Detect which cell encompasses the target text, then output its (X, Y) center coordinate. 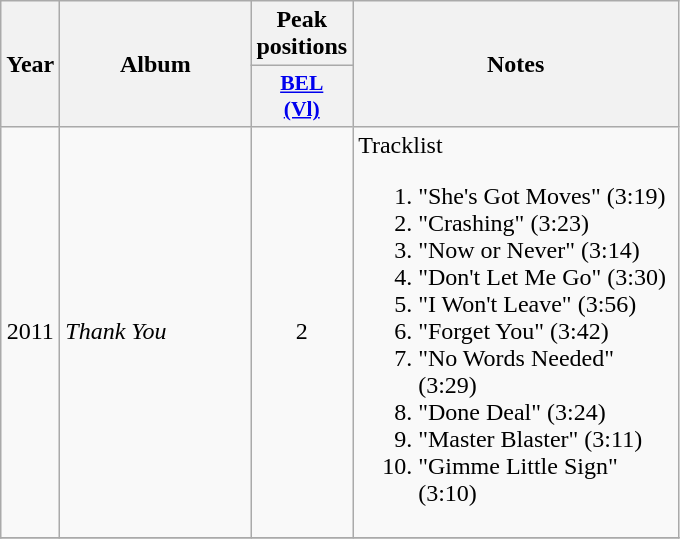
BEL (Vl) (302, 96)
2 (302, 332)
2011 (30, 332)
Peak positions (302, 34)
Notes (516, 64)
Thank You (156, 332)
Year (30, 64)
Album (156, 64)
